Extract the (x, y) coordinate from the center of the cell holding the provided text.  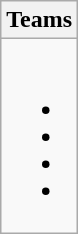
Teams (40, 20)
